Return (X, Y) of the center of cell containing provided text 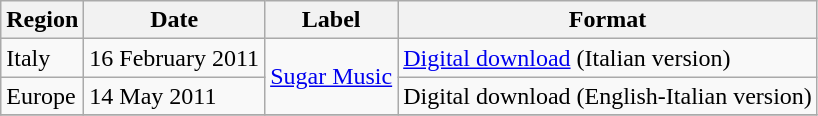
Label (332, 20)
Italy (42, 58)
Digital download (Italian version) (608, 58)
16 February 2011 (174, 58)
Digital download (English-Italian version) (608, 96)
14 May 2011 (174, 96)
Sugar Music (332, 77)
Format (608, 20)
Europe (42, 96)
Date (174, 20)
Region (42, 20)
